Pinpoint the cell where the given text exists, returning its [x, y] midpoint coordinate. 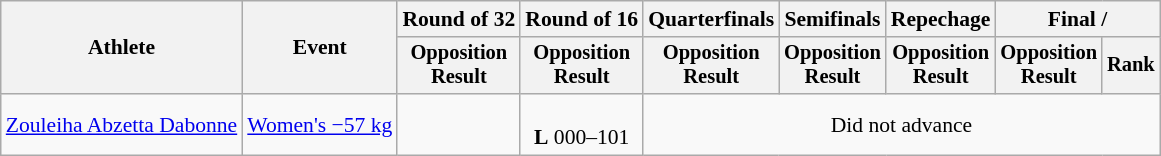
Rank [1131, 66]
Athlete [122, 48]
Semifinals [832, 19]
L 000–101 [582, 124]
Zouleiha Abzetta Dabonne [122, 124]
Event [320, 48]
Women's −57 kg [320, 124]
Quarterfinals [711, 19]
Round of 32 [458, 19]
Round of 16 [582, 19]
Final / [1077, 19]
Repechage [941, 19]
Did not advance [901, 124]
